Extract the (X, Y) coordinate from the center of the cell holding the provided text.  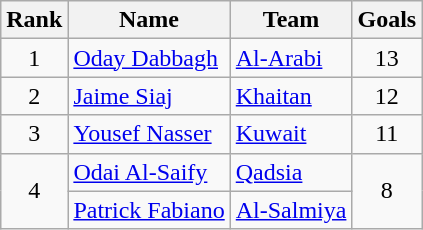
13 (387, 58)
Rank (34, 20)
4 (34, 191)
Patrick Fabiano (149, 210)
Odai Al-Saify (149, 172)
3 (34, 134)
8 (387, 191)
12 (387, 96)
Al-Salmiya (291, 210)
1 (34, 58)
Khaitan (291, 96)
Goals (387, 20)
Kuwait (291, 134)
Yousef Nasser (149, 134)
11 (387, 134)
Name (149, 20)
Team (291, 20)
2 (34, 96)
Qadsia (291, 172)
Al-Arabi (291, 58)
Jaime Siaj (149, 96)
Oday Dabbagh (149, 58)
